Determine the [x, y] coordinate at the center of the cell enclosing the given text.  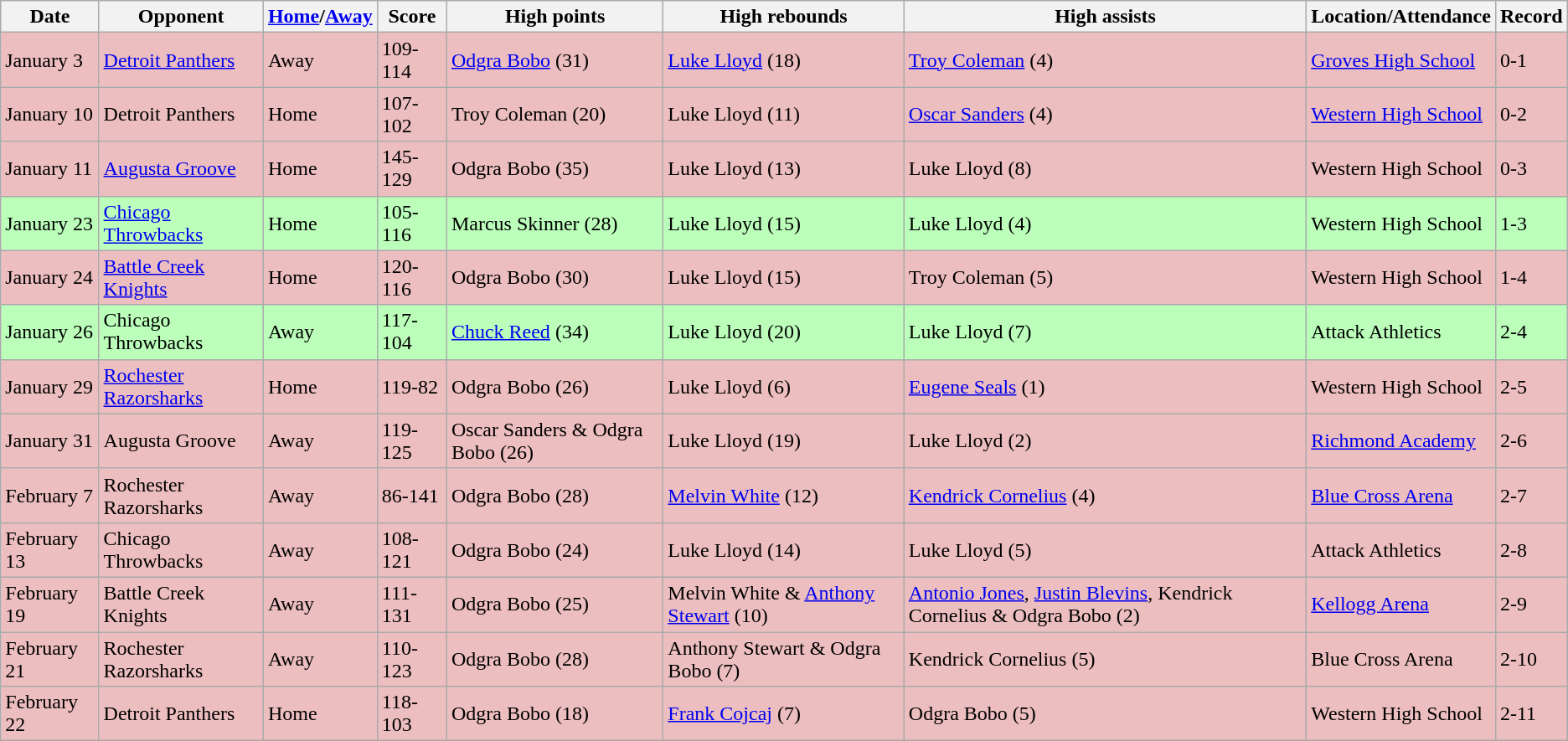
February 19 [50, 605]
2-10 [1531, 658]
Oscar Sanders (4) [1105, 114]
Kendrick Cornelius (5) [1105, 658]
February 7 [50, 496]
Anthony Stewart & Odgra Bobo (7) [784, 658]
Luke Lloyd (20) [784, 332]
Groves High School [1401, 60]
2-7 [1531, 496]
105-116 [412, 223]
February 21 [50, 658]
Home/Away [320, 17]
Marcus Skinner (28) [554, 223]
Date [50, 17]
High rebounds [784, 17]
Eugene Seals (1) [1105, 387]
118-103 [412, 713]
Richmond Academy [1401, 440]
High assists [1105, 17]
Melvin White & Anthony Stewart (10) [784, 605]
Luke Lloyd (7) [1105, 332]
2-8 [1531, 549]
Melvin White (12) [784, 496]
Antonio Jones, Justin Blevins, Kendrick Cornelius & Odgra Bobo (2) [1105, 605]
Luke Lloyd (18) [784, 60]
Odgra Bobo (18) [554, 713]
119-82 [412, 387]
Luke Lloyd (14) [784, 549]
111-131 [412, 605]
January 11 [50, 169]
Troy Coleman (5) [1105, 278]
Opponent [181, 17]
Troy Coleman (4) [1105, 60]
119-125 [412, 440]
1-3 [1531, 223]
Score [412, 17]
January 26 [50, 332]
Record [1531, 17]
107-102 [412, 114]
Odgra Bobo (5) [1105, 713]
Oscar Sanders & Odgra Bobo (26) [554, 440]
2-11 [1531, 713]
Kellogg Arena [1401, 605]
Kendrick Cornelius (4) [1105, 496]
February 13 [50, 549]
January 24 [50, 278]
January 23 [50, 223]
Luke Lloyd (6) [784, 387]
Odgra Bobo (30) [554, 278]
2-9 [1531, 605]
0-2 [1531, 114]
0-1 [1531, 60]
Luke Lloyd (11) [784, 114]
110-123 [412, 658]
Frank Cojcaj (7) [784, 713]
Troy Coleman (20) [554, 114]
Luke Lloyd (4) [1105, 223]
Luke Lloyd (13) [784, 169]
Odgra Bobo (25) [554, 605]
Luke Lloyd (2) [1105, 440]
High points [554, 17]
January 10 [50, 114]
109-114 [412, 60]
117-104 [412, 332]
January 29 [50, 387]
86-141 [412, 496]
Chuck Reed (34) [554, 332]
Luke Lloyd (8) [1105, 169]
Odgra Bobo (35) [554, 169]
January 3 [50, 60]
Luke Lloyd (5) [1105, 549]
108-121 [412, 549]
Odgra Bobo (31) [554, 60]
2-6 [1531, 440]
Luke Lloyd (19) [784, 440]
2-4 [1531, 332]
0-3 [1531, 169]
145-129 [412, 169]
120-116 [412, 278]
1-4 [1531, 278]
January 31 [50, 440]
February 22 [50, 713]
Location/Attendance [1401, 17]
Odgra Bobo (26) [554, 387]
Odgra Bobo (24) [554, 549]
2-5 [1531, 387]
